Find where the given text appears and provide that cell's center as (X, Y) coordinate. 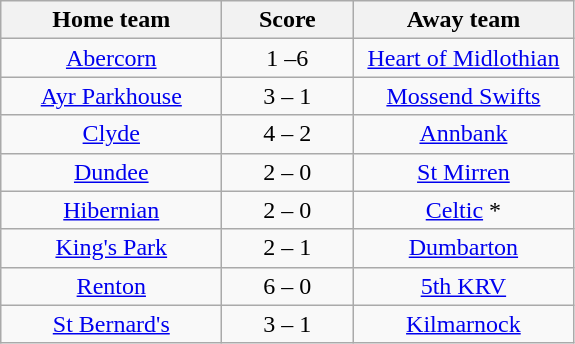
Score (288, 20)
St Bernard's (112, 324)
Renton (112, 286)
Hibernian (112, 210)
Ayr Parkhouse (112, 96)
Dumbarton (464, 248)
5th KRV (464, 286)
Clyde (112, 134)
6 – 0 (288, 286)
Home team (112, 20)
Kilmarnock (464, 324)
King's Park (112, 248)
1 –6 (288, 58)
2 – 1 (288, 248)
Away team (464, 20)
4 – 2 (288, 134)
Dundee (112, 172)
St Mirren (464, 172)
Heart of Midlothian (464, 58)
Mossend Swifts (464, 96)
Celtic * (464, 210)
Annbank (464, 134)
Abercorn (112, 58)
